Capture the cell that displays the provided text and extract its [X, Y] central coordinate. 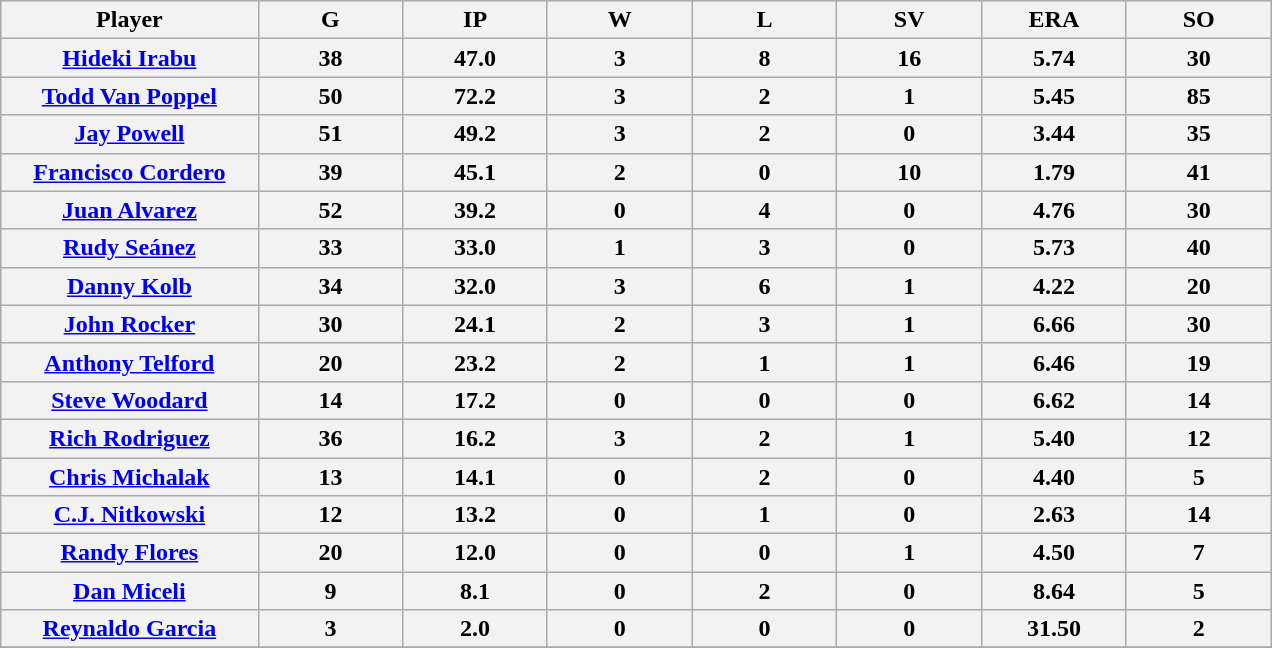
8 [764, 58]
Francisco Cordero [130, 172]
Todd Van Poppel [130, 96]
Rudy Seánez [130, 248]
10 [910, 172]
23.2 [476, 362]
SV [910, 20]
13.2 [476, 515]
Anthony Telford [130, 362]
Reynaldo Garcia [130, 629]
16 [910, 58]
5.45 [1054, 96]
Juan Alvarez [130, 210]
4.22 [1054, 286]
Hideki Irabu [130, 58]
38 [330, 58]
4 [764, 210]
9 [330, 591]
ERA [1054, 20]
40 [1198, 248]
33.0 [476, 248]
1.79 [1054, 172]
6 [764, 286]
50 [330, 96]
45.1 [476, 172]
39 [330, 172]
4.50 [1054, 553]
Jay Powell [130, 134]
36 [330, 438]
16.2 [476, 438]
Player [130, 20]
6.62 [1054, 400]
13 [330, 477]
4.76 [1054, 210]
John Rocker [130, 324]
6.46 [1054, 362]
5.74 [1054, 58]
2.63 [1054, 515]
32.0 [476, 286]
5.73 [1054, 248]
24.1 [476, 324]
W [620, 20]
8.64 [1054, 591]
4.40 [1054, 477]
33 [330, 248]
12.0 [476, 553]
L [764, 20]
Dan Miceli [130, 591]
5.40 [1054, 438]
Chris Michalak [130, 477]
8.1 [476, 591]
34 [330, 286]
85 [1198, 96]
Danny Kolb [130, 286]
41 [1198, 172]
47.0 [476, 58]
35 [1198, 134]
49.2 [476, 134]
2.0 [476, 629]
Steve Woodard [130, 400]
7 [1198, 553]
G [330, 20]
31.50 [1054, 629]
72.2 [476, 96]
17.2 [476, 400]
14.1 [476, 477]
3.44 [1054, 134]
6.66 [1054, 324]
51 [330, 134]
Randy Flores [130, 553]
52 [330, 210]
IP [476, 20]
SO [1198, 20]
39.2 [476, 210]
C.J. Nitkowski [130, 515]
Rich Rodriguez [130, 438]
19 [1198, 362]
